Return [X, Y] of the center of cell containing provided text 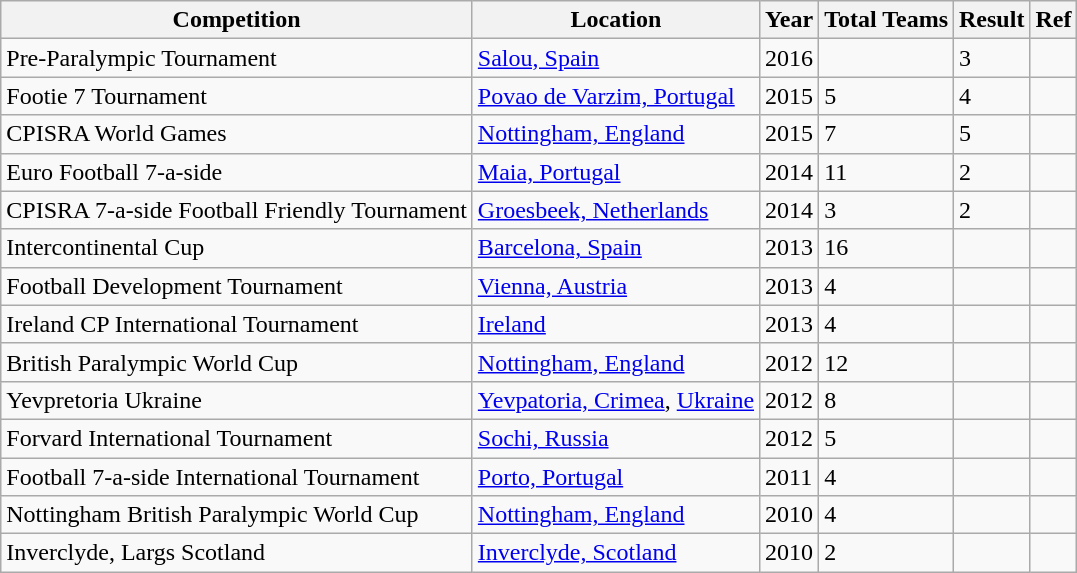
CPISRA 7-a-side Football Friendly Tournament [237, 210]
7 [886, 134]
Total Teams [886, 20]
Forvard International Tournament [237, 438]
Ref [1054, 20]
Porto, Portugal [616, 477]
Sochi, Russia [616, 438]
Yevpatoria, Crimea, Ukraine [616, 400]
Competition [237, 20]
Pre-Paralympic Tournament [237, 58]
Location [616, 20]
Ireland CP International Tournament [237, 324]
Maia, Portugal [616, 172]
2011 [790, 477]
Ireland [616, 324]
Groesbeek, Netherlands [616, 210]
Povao de Varzim, Portugal [616, 96]
8 [886, 400]
Football 7-a-side International Tournament [237, 477]
Result [992, 20]
Vienna, Austria [616, 286]
Footie 7 Tournament [237, 96]
12 [886, 362]
Inverclyde, Largs Scotland [237, 553]
Inverclyde, Scotland [616, 553]
Football Development Tournament [237, 286]
British Paralympic World Cup [237, 362]
16 [886, 248]
11 [886, 172]
CPISRA World Games [237, 134]
2016 [790, 58]
Nottingham British Paralympic World Cup [237, 515]
Yevpretoria Ukraine [237, 400]
Year [790, 20]
Euro Football 7-a-side [237, 172]
Intercontinental Cup [237, 248]
Barcelona, Spain [616, 248]
Salou, Spain [616, 58]
